Extract the (X, Y) coordinate from the center of the cell holding the provided text.  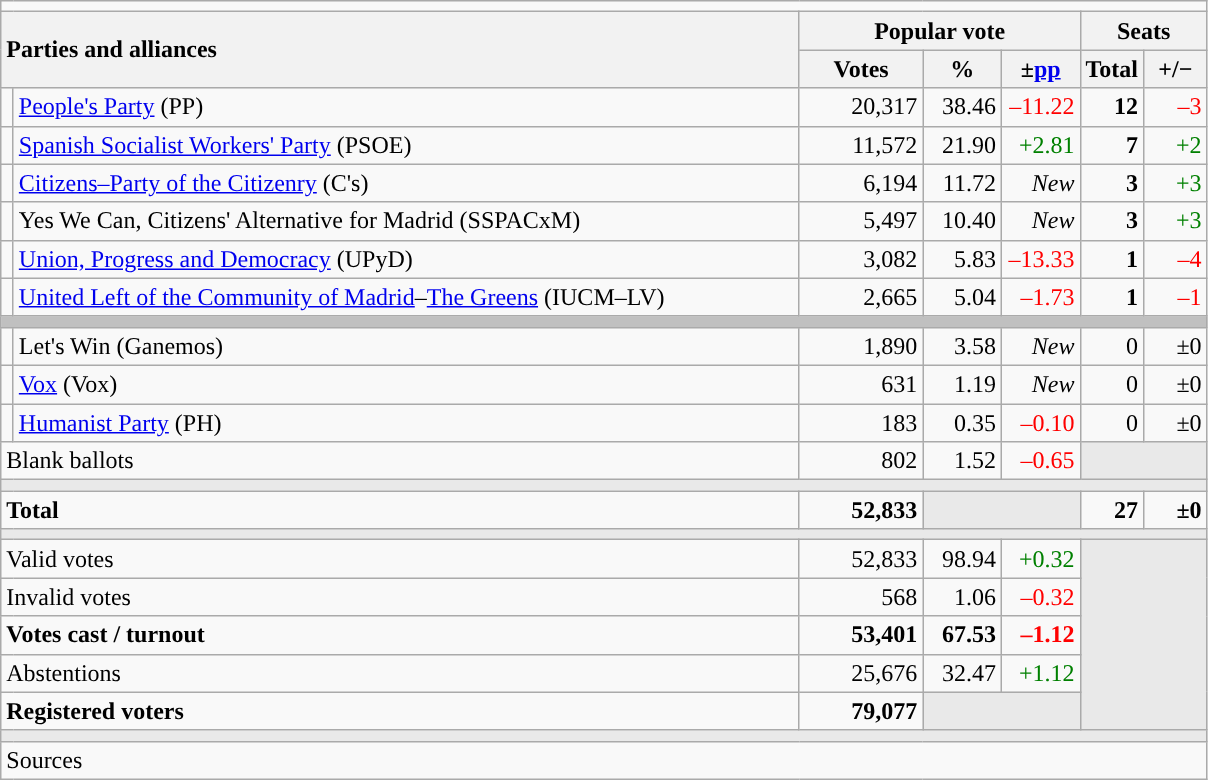
11,572 (861, 145)
0.35 (962, 423)
5,497 (861, 221)
20,317 (861, 107)
Citizens–Party of the Citizenry (C's) (406, 183)
5.83 (962, 259)
+2.81 (1040, 145)
27 (1112, 510)
–1.12 (1040, 635)
People's Party (PP) (406, 107)
183 (861, 423)
+/− (1176, 69)
25,676 (861, 673)
Votes (861, 69)
1.52 (962, 461)
98.94 (962, 559)
7 (1112, 145)
38.46 (962, 107)
–11.22 (1040, 107)
79,077 (861, 711)
11.72 (962, 183)
Parties and alliances (400, 50)
1,890 (861, 346)
6,194 (861, 183)
–13.33 (1040, 259)
53,401 (861, 635)
+0.32 (1040, 559)
2,665 (861, 297)
3.58 (962, 346)
Popular vote (940, 31)
–1 (1176, 297)
–0.65 (1040, 461)
Sources (604, 760)
5.04 (962, 297)
United Left of the Community of Madrid–The Greens (IUCM–LV) (406, 297)
67.53 (962, 635)
631 (861, 384)
±pp (1040, 69)
Union, Progress and Democracy (UPyD) (406, 259)
% (962, 69)
568 (861, 597)
802 (861, 461)
Blank ballots (400, 461)
Humanist Party (PH) (406, 423)
Valid votes (400, 559)
10.40 (962, 221)
1.19 (962, 384)
Abstentions (400, 673)
Votes cast / turnout (400, 635)
21.90 (962, 145)
–3 (1176, 107)
+2 (1176, 145)
–0.10 (1040, 423)
–1.73 (1040, 297)
–4 (1176, 259)
Registered voters (400, 711)
32.47 (962, 673)
Vox (Vox) (406, 384)
Invalid votes (400, 597)
Seats (1144, 31)
Let's Win (Ganemos) (406, 346)
1.06 (962, 597)
Yes We Can, Citizens' Alternative for Madrid (SSPACxM) (406, 221)
–0.32 (1040, 597)
3,082 (861, 259)
+1.12 (1040, 673)
12 (1112, 107)
Spanish Socialist Workers' Party (PSOE) (406, 145)
